Provide the (X, Y) coordinate of the cell's center where the given text is located.  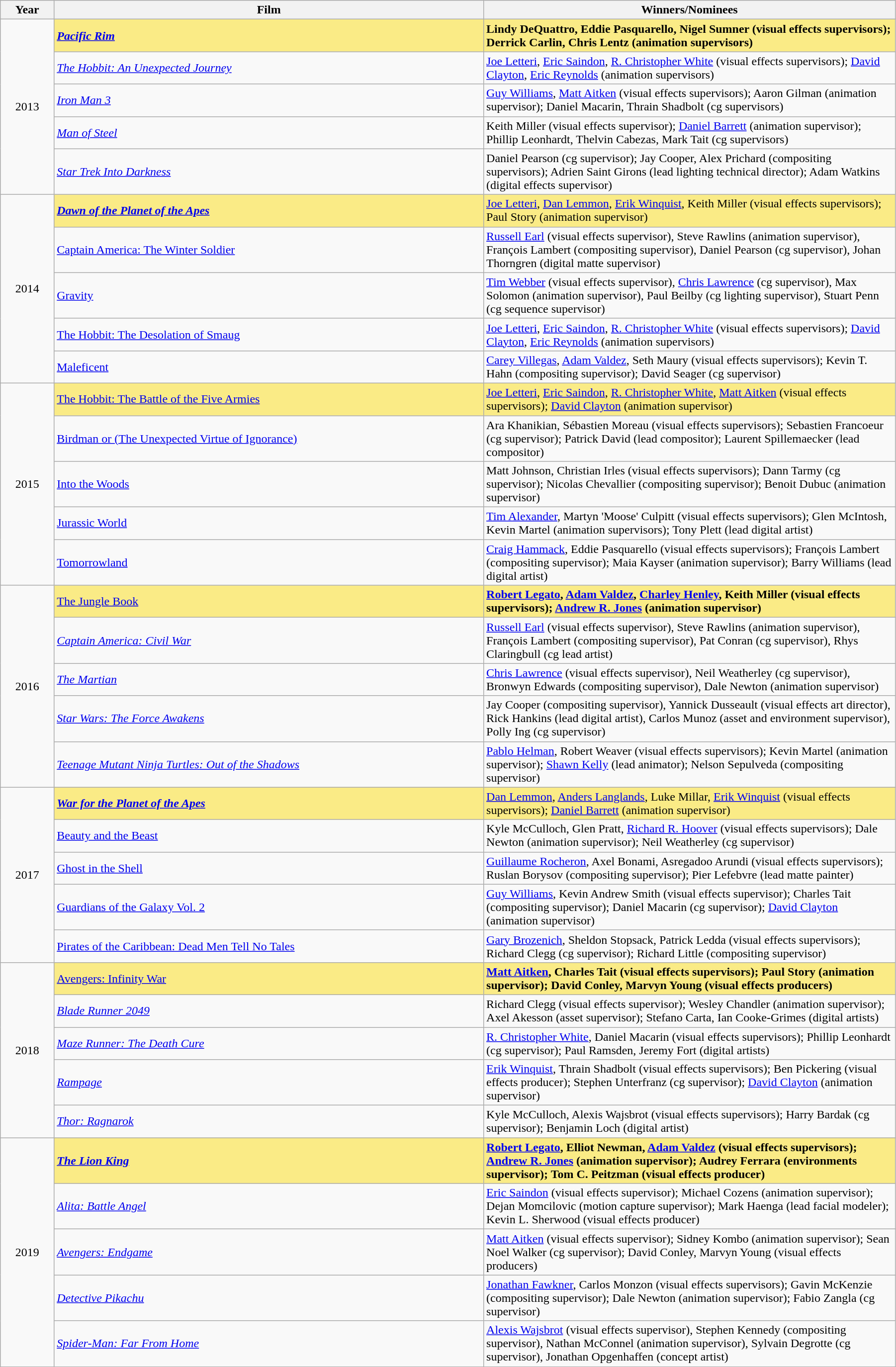
Into the Woods (269, 484)
Kyle McCulloch, Glen Pratt, Richard R. Hoover (visual effects supervisors); Dale Newton (animation supervisor); Neil Weatherley (cg supervisor) (690, 835)
Keith Miller (visual effects supervisor); Daniel Barrett (animation supervisor); Phillip Leonhardt, Thelvin Cabezas, Mark Tait (cg supervisors) (690, 132)
Iron Man 3 (269, 100)
2014 (27, 288)
The Hobbit: The Battle of the Five Armies (269, 399)
Joe Letteri, Eric Saindon, R. Christopher White, Matt Aitken (visual effects supervisors); David Clayton (animation supervisor) (690, 399)
Star Wars: The Force Awakens (269, 719)
Robert Legato, Adam Valdez, Charley Henley, Keith Miller (visual effects supervisors); Andrew R. Jones (animation supervisor) (690, 602)
Guardians of the Galaxy Vol. 2 (269, 907)
Pirates of the Caribbean: Dead Men Tell No Tales (269, 946)
Maze Runner: The Death Cure (269, 1043)
Lindy DeQuattro, Eddie Pasquarello, Nigel Sumner (visual effects supervisors); Derrick Carlin, Chris Lentz (animation supervisors) (690, 36)
Kyle McCulloch, Alexis Wajsbrot (visual effects supervisors); Harry Bardak (cg supervisor); Benjamin Loch (digital artist) (690, 1122)
R. Christopher White, Daniel Macarin (visual effects supervisors); Phillip Leonhardt (cg supervisor); Paul Ramsden, Jeremy Fort (digital artists) (690, 1043)
Rampage (269, 1083)
The Hobbit: An Unexpected Journey (269, 68)
Dan Lemmon, Anders Langlands, Luke Millar, Erik Winquist (visual effects supervisors); Daniel Barrett (animation supervisor) (690, 804)
The Lion King (269, 1161)
Star Trek Into Darkness (269, 172)
2016 (27, 686)
The Martian (269, 679)
Captain America: Civil War (269, 640)
Blade Runner 2049 (269, 1010)
Pacific Rim (269, 36)
Gravity (269, 295)
Gary Brozenich, Sheldon Stopsack, Patrick Ledda (visual effects supervisors); Richard Clegg (cg supervisor); Richard Little (compositing supervisor) (690, 946)
Year (27, 10)
Birdman or (The Unexpected Virtue of Ignorance) (269, 439)
Captain America: The Winter Soldier (269, 250)
The Jungle Book (269, 602)
Matt Aitken, Charles Tait (visual effects supervisors); Paul Story (animation supervisor); David Conley, Marvyn Young (visual effects producers) (690, 979)
Tomorrowland (269, 562)
Thor: Ragnarok (269, 1122)
Teenage Mutant Ninja Turtles: Out of the Shadows (269, 764)
Joe Letteri, Dan Lemmon, Erik Winquist, Keith Miller (visual effects supervisors); Paul Story (animation supervisor) (690, 211)
Ghost in the Shell (269, 868)
Dawn of the Planet of the Apes (269, 211)
Avengers: Endgame (269, 1252)
The Hobbit: The Desolation of Smaug (269, 334)
Detective Pikachu (269, 1298)
War for the Planet of the Apes (269, 804)
Winners/Nominees (690, 10)
2017 (27, 875)
2013 (27, 107)
2019 (27, 1252)
Carey Villegas, Adam Valdez, Seth Maury (visual effects supervisors); Kevin T. Hahn (compositing supervisor); David Seager (cg supervisor) (690, 367)
2015 (27, 484)
Alita: Battle Angel (269, 1206)
Jurassic World (269, 523)
Avengers: Infinity War (269, 979)
Maleficent (269, 367)
Guy Williams, Matt Aitken (visual effects supervisors); Aaron Gilman (animation supervisor); Daniel Macarin, Thrain Shadbolt (cg supervisors) (690, 100)
Man of Steel (269, 132)
Film (269, 10)
Spider-Man: Far From Home (269, 1344)
Beauty and the Beast (269, 835)
2018 (27, 1050)
